Provide the [x, y] coordinate of the cell's center where the given text is located.  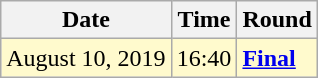
16:40 [204, 58]
August 10, 2019 [86, 58]
Date [86, 20]
Final [277, 58]
Time [204, 20]
Round [277, 20]
